Pinpoint the cell where the given text exists, returning its (x, y) midpoint coordinate. 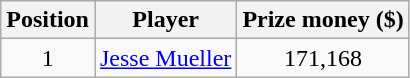
1 (48, 58)
171,168 (323, 58)
Prize money ($) (323, 20)
Position (48, 20)
Player (165, 20)
Jesse Mueller (165, 58)
